Search for the cell housing the specified text and yield its [X, Y] center coordinate. 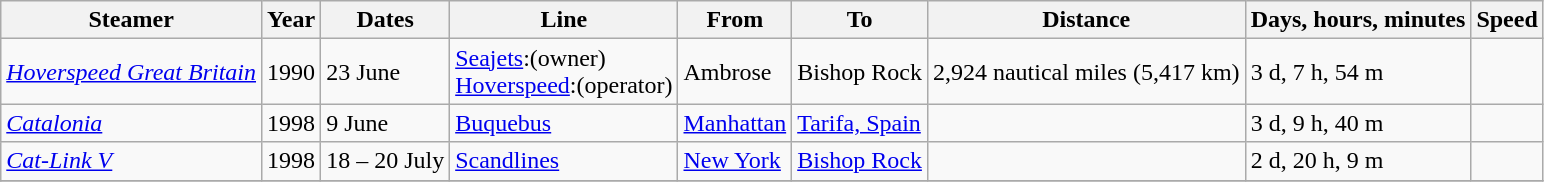
Ambrose [735, 72]
Tarifa, Spain [860, 123]
3 d, 9 h, 40 m [1358, 123]
New York [735, 161]
1990 [292, 72]
Dates [386, 20]
Catalonia [132, 123]
Speed [1507, 20]
To [860, 20]
Steamer [132, 20]
23 June [386, 72]
9 June [386, 123]
Manhattan [735, 123]
Seajets:(owner)Hoverspeed:(operator) [564, 72]
Hoverspeed Great Britain [132, 72]
2,924 nautical miles (5,417 km) [1086, 72]
18 – 20 July [386, 161]
Year [292, 20]
2 d, 20 h, 9 m [1358, 161]
Buquebus [564, 123]
Days, hours, minutes [1358, 20]
3 d, 7 h, 54 m [1358, 72]
Line [564, 20]
From [735, 20]
Distance [1086, 20]
Cat-Link V [132, 161]
Scandlines [564, 161]
